Detect which cell encompasses the target text, then output its (X, Y) center coordinate. 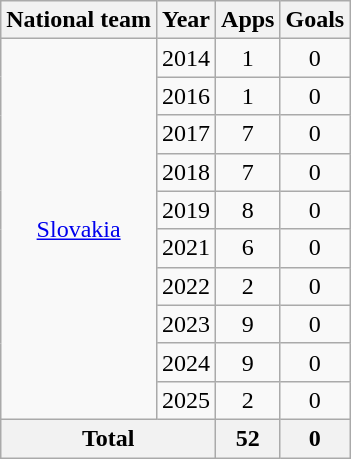
2023 (186, 324)
2025 (186, 400)
Apps (248, 20)
2014 (186, 58)
Year (186, 20)
Slovakia (79, 230)
Goals (315, 20)
6 (248, 248)
2017 (186, 134)
2018 (186, 172)
8 (248, 210)
52 (248, 438)
2016 (186, 96)
2021 (186, 248)
Total (108, 438)
2024 (186, 362)
2019 (186, 210)
National team (79, 20)
2022 (186, 286)
